Output the [X, Y] coordinate of the center of the cell containing the given text.  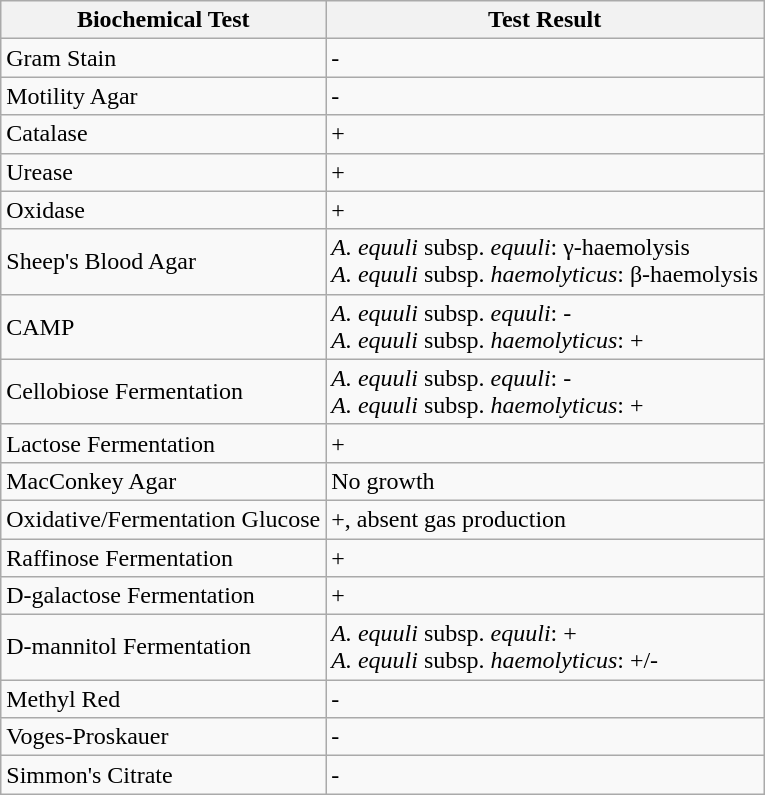
Cellobiose Fermentation [164, 392]
CAMP [164, 326]
Biochemical Test [164, 20]
Raffinose Fermentation [164, 557]
Catalase [164, 134]
A. equuli subsp. equuli: γ-haemolysisA. equuli subsp. haemolyticus: β-haemolysis [545, 262]
Test Result [545, 20]
+, absent gas production [545, 519]
Voges-Proskauer [164, 737]
Sheep's Blood Agar [164, 262]
Urease [164, 172]
D-galactose Fermentation [164, 596]
No growth [545, 481]
Lactose Fermentation [164, 443]
Methyl Red [164, 699]
A. equuli subsp. equuli: +A. equuli subsp. haemolyticus: +/- [545, 648]
MacConkey Agar [164, 481]
Oxidase [164, 210]
Motility Agar [164, 96]
Gram Stain [164, 58]
D-mannitol Fermentation [164, 648]
Simmon's Citrate [164, 775]
Oxidative/Fermentation Glucose [164, 519]
